Output the [X, Y] coordinate of the center of the cell containing the given text.  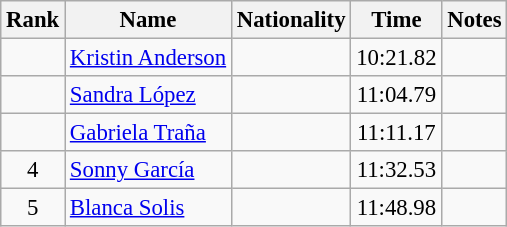
11:04.79 [396, 95]
Gabriela Traña [148, 133]
Rank [33, 20]
11:32.53 [396, 170]
4 [33, 170]
5 [33, 208]
11:48.98 [396, 208]
Time [396, 20]
10:21.82 [396, 58]
Nationality [290, 20]
Name [148, 20]
Blanca Solis [148, 208]
Sandra López [148, 95]
11:11.17 [396, 133]
Sonny García [148, 170]
Notes [474, 20]
Kristin Anderson [148, 58]
